For the text-containing cell, return its midpoint in [x, y] coordinate format. 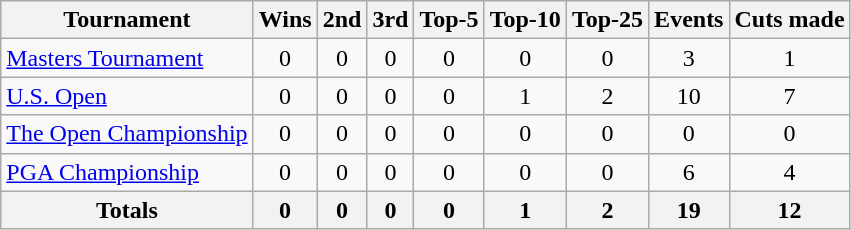
3rd [390, 20]
4 [790, 172]
Top-25 [607, 20]
7 [790, 96]
Totals [127, 210]
U.S. Open [127, 96]
Top-10 [525, 20]
Wins [285, 20]
Cuts made [790, 20]
10 [689, 96]
2nd [342, 20]
3 [689, 58]
Masters Tournament [127, 58]
Top-5 [449, 20]
12 [790, 210]
The Open Championship [127, 134]
Events [689, 20]
19 [689, 210]
Tournament [127, 20]
6 [689, 172]
PGA Championship [127, 172]
